Determine the [X, Y] coordinate at the center of the cell enclosing the given text.  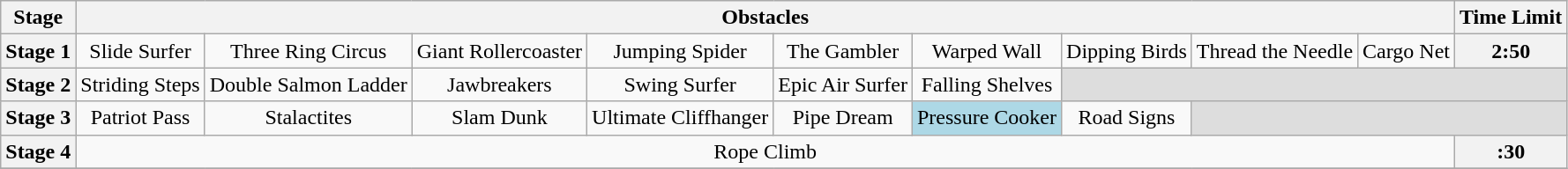
Epic Air Surfer [843, 84]
Swing Surfer [681, 84]
Pipe Dream [843, 118]
Three Ring Circus [309, 51]
Stage 3 [39, 118]
Cargo Net [1407, 51]
The Gambler [843, 51]
Falling Shelves [986, 84]
Rope Climb [765, 151]
Jawbreakers [499, 84]
Dipping Birds [1127, 51]
Warped Wall [986, 51]
Giant Rollercoaster [499, 51]
Ultimate Cliffhanger [681, 118]
Patriot Pass [140, 118]
Slide Surfer [140, 51]
Pressure Cooker [986, 118]
Striding Steps [140, 84]
Obstacles [765, 18]
Stage 4 [39, 151]
Double Salmon Ladder [309, 84]
Stage [39, 18]
Stalactites [309, 118]
:30 [1512, 151]
Jumping Spider [681, 51]
Stage 2 [39, 84]
Road Signs [1127, 118]
Thread the Needle [1274, 51]
Time Limit [1512, 18]
2:50 [1512, 51]
Stage 1 [39, 51]
Slam Dunk [499, 118]
